Return (X, Y) of the center of cell containing provided text 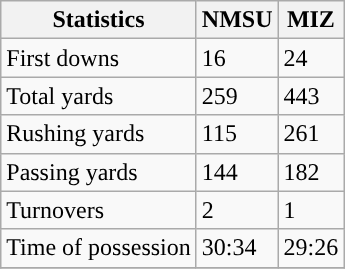
NMSU (237, 20)
16 (237, 58)
Passing yards (99, 172)
Total yards (99, 96)
144 (237, 172)
29:26 (311, 248)
182 (311, 172)
Rushing yards (99, 134)
2 (237, 210)
Time of possession (99, 248)
24 (311, 58)
259 (237, 96)
MIZ (311, 20)
1 (311, 210)
Turnovers (99, 210)
First downs (99, 58)
443 (311, 96)
261 (311, 134)
115 (237, 134)
30:34 (237, 248)
Statistics (99, 20)
